Capture the cell that displays the provided text and extract its (X, Y) central coordinate. 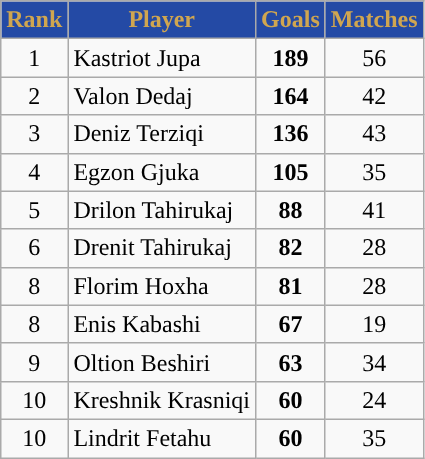
Valon Dedaj (162, 96)
9 (34, 362)
Matches (374, 20)
Kreshnik Krasniqi (162, 400)
82 (291, 248)
Florim Hoxha (162, 286)
Goals (291, 20)
88 (291, 210)
Player (162, 20)
67 (291, 324)
164 (291, 96)
43 (374, 134)
42 (374, 96)
Oltion Beshiri (162, 362)
34 (374, 362)
136 (291, 134)
Enis Kabashi (162, 324)
41 (374, 210)
1 (34, 58)
Kastriot Jupa (162, 58)
56 (374, 58)
6 (34, 248)
19 (374, 324)
Drenit Tahirukaj (162, 248)
81 (291, 286)
Drilon Tahirukaj (162, 210)
24 (374, 400)
3 (34, 134)
5 (34, 210)
Egzon Gjuka (162, 172)
189 (291, 58)
105 (291, 172)
2 (34, 96)
4 (34, 172)
Deniz Terziqi (162, 134)
63 (291, 362)
Lindrit Fetahu (162, 438)
Rank (34, 20)
